For the text-containing cell, return its midpoint in (x, y) coordinate format. 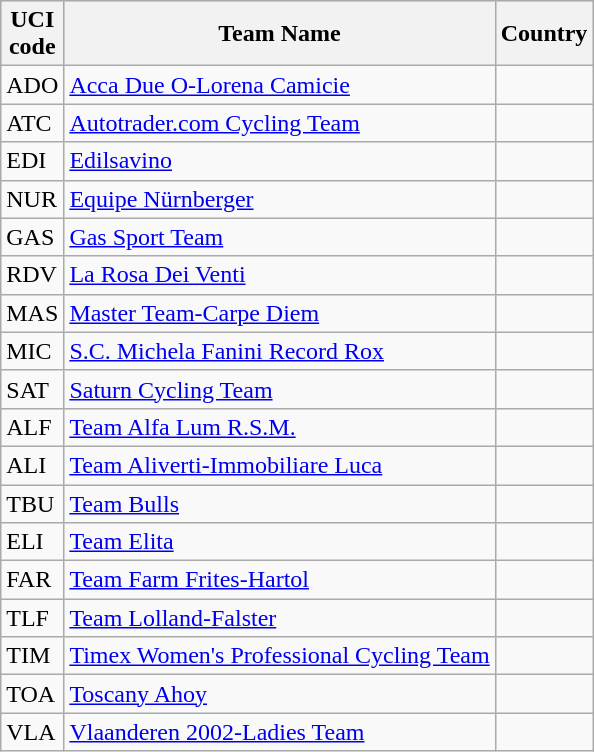
Team Elita (280, 542)
S.C. Michela Fanini Record Rox (280, 351)
Team Name (280, 34)
NUR (32, 199)
UCIcode (32, 34)
Autotrader.com Cycling Team (280, 123)
Team Bulls (280, 503)
Team Alfa Lum R.S.M. (280, 427)
Country (544, 34)
VLA (32, 732)
Team Lolland-Falster (280, 618)
ELI (32, 542)
Edilsavino (280, 161)
Vlaanderen 2002-Ladies Team (280, 732)
Saturn Cycling Team (280, 389)
Team Aliverti-Immobiliare Luca (280, 465)
TIM (32, 656)
ATC (32, 123)
ALF (32, 427)
TBU (32, 503)
EDI (32, 161)
Gas Sport Team (280, 237)
FAR (32, 580)
Master Team-Carpe Diem (280, 313)
TOA (32, 694)
SAT (32, 389)
TLF (32, 618)
RDV (32, 275)
MIC (32, 351)
Equipe Nürnberger (280, 199)
Timex Women's Professional Cycling Team (280, 656)
Toscany Ahoy (280, 694)
GAS (32, 237)
Acca Due O-Lorena Camicie (280, 85)
MAS (32, 313)
Team Farm Frites-Hartol (280, 580)
ALI (32, 465)
ADO (32, 85)
La Rosa Dei Venti (280, 275)
